For the text-containing cell, return its midpoint in [x, y] coordinate format. 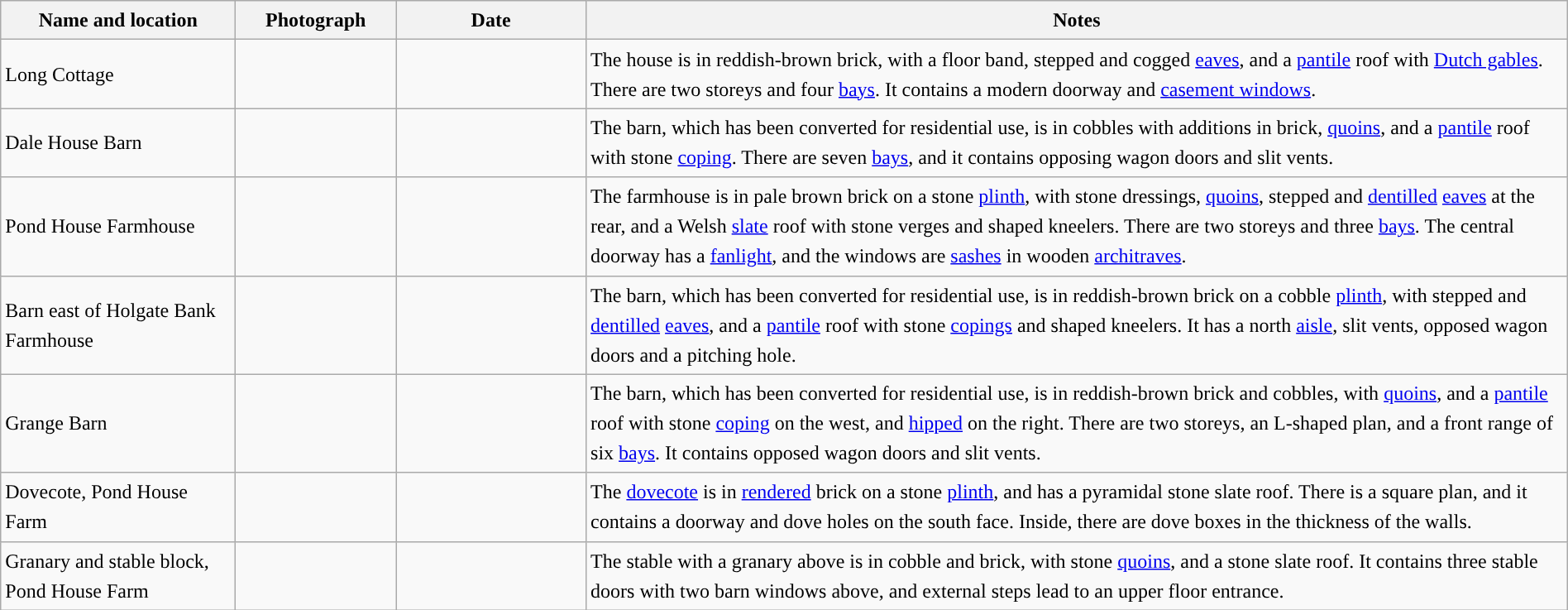
Photograph [316, 20]
Pond House Farmhouse [118, 227]
Barn east of Holgate Bank Farmhouse [118, 324]
Date [491, 20]
Long Cottage [118, 74]
Granary and stable block,Pond House Farm [118, 576]
Notes [1077, 20]
Dale House Barn [118, 142]
Grange Barn [118, 424]
Dovecote, Pond House Farm [118, 507]
Name and location [118, 20]
